For the text-containing cell, return its midpoint in [X, Y] coordinate format. 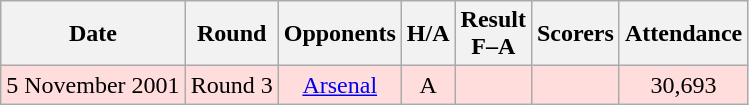
5 November 2001 [93, 85]
H/A [428, 34]
30,693 [683, 85]
Attendance [683, 34]
A [428, 85]
Round [232, 34]
Date [93, 34]
Arsenal [340, 85]
ResultF–A [493, 34]
Scorers [575, 34]
Round 3 [232, 85]
Opponents [340, 34]
